Return the (X, Y) coordinate for the center point of the cell that contains the specified text.  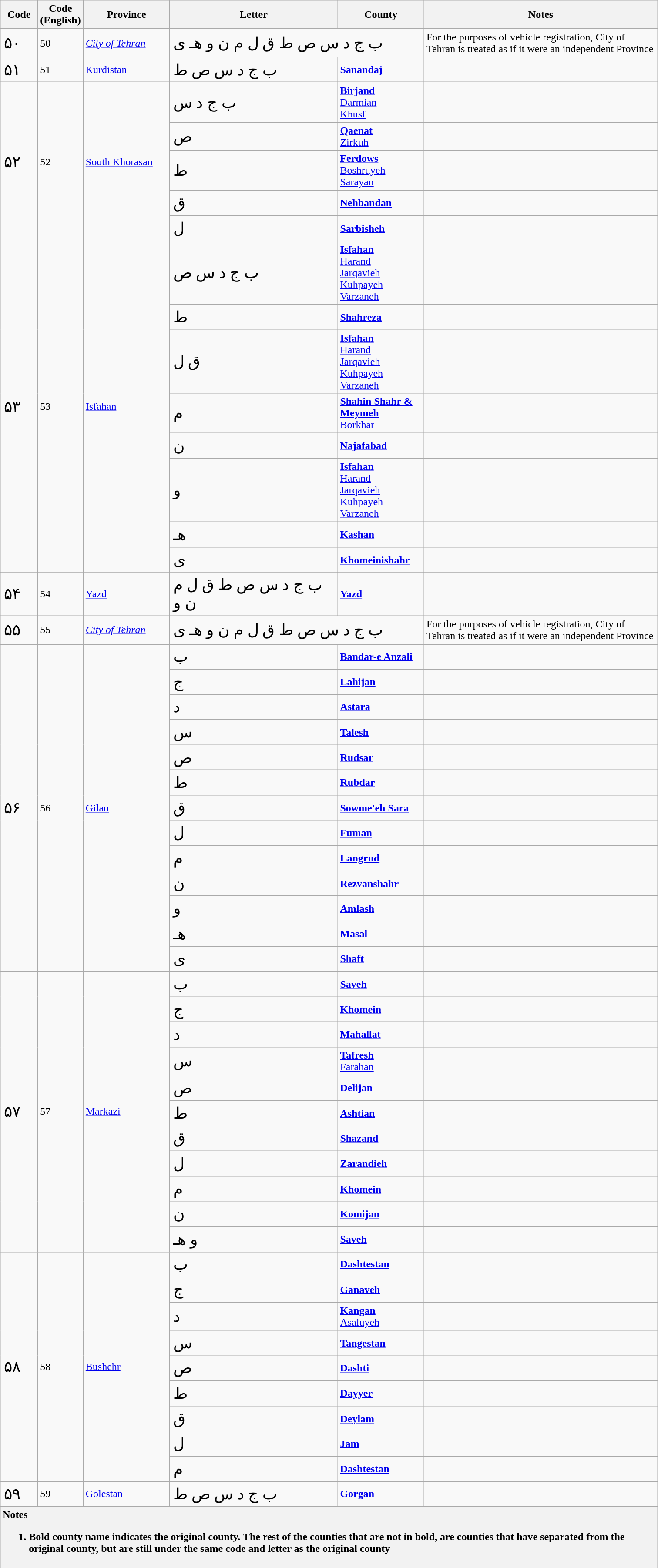
Rubdar (381, 783)
۵۰ (19, 43)
Dayyer (381, 1394)
Province (126, 15)
۵۲ (19, 162)
۵۹ (19, 1494)
Ashtian (381, 1113)
Code (19, 15)
Khomeinishahr (381, 560)
Fuman (381, 833)
Shazand (381, 1139)
TafreshFarahan (381, 1062)
Masal (381, 934)
Sarbisheh (381, 228)
Code(English) (60, 15)
53 (60, 407)
Kurdistan (126, 70)
Deylam (381, 1419)
Kashan (381, 535)
ق ل (254, 362)
Sanandaj (381, 70)
Jam (381, 1444)
Notes (540, 15)
FerdowsBoshruyehSarayan (381, 171)
Lahijan (381, 682)
Amlash (381, 908)
KanganAsaluyeh (381, 1317)
ب ج د س (254, 102)
Shahin Shahr & MeymehBorkhar (381, 413)
Najafabad (381, 446)
Rezvanshahr (381, 884)
Zarandieh (381, 1163)
Markazi (126, 1112)
BirjandDarmianKhusf (381, 102)
Golestan (126, 1494)
Gilan (126, 807)
Shahreza (381, 317)
۵۳ (19, 407)
ب ج د س ص (254, 273)
59 (60, 1494)
Shaft (381, 959)
۵۵ (19, 630)
Bushehr (126, 1367)
55 (60, 630)
Mahallat (381, 1035)
Komijan (381, 1214)
Dashti (381, 1368)
Delijan (381, 1088)
ب ج د س ص ط ق ل م ن و (254, 594)
Sowme'eh Sara (381, 808)
Isfahan (126, 407)
58 (60, 1367)
و هـ (254, 1239)
۵۷ (19, 1112)
Letter (254, 15)
QaenatZirkuh (381, 137)
51 (60, 70)
57 (60, 1112)
Langrud (381, 858)
County (381, 15)
۵۸ (19, 1367)
Bandar-e Anzali (381, 657)
۵۴ (19, 594)
Astara (381, 707)
52 (60, 162)
Ganaveh (381, 1290)
Rudsar (381, 757)
۵۶ (19, 807)
Nehbandan (381, 203)
54 (60, 594)
Gorgan (381, 1494)
50 (60, 43)
56 (60, 807)
Tangestan (381, 1343)
Talesh (381, 732)
۵۱ (19, 70)
South Khorasan (126, 162)
